Search for the cell housing the specified text and yield its (X, Y) center coordinate. 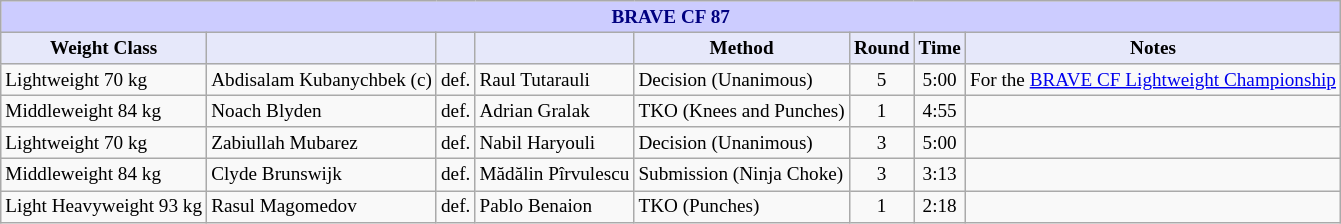
Weight Class (104, 48)
Submission (Ninja Choke) (742, 175)
Mădălin Pîrvulescu (554, 175)
Zabiullah Mubarez (322, 143)
Raul Tutarauli (554, 80)
5 (882, 80)
3:13 (940, 175)
Notes (1152, 48)
Nabil Haryouli (554, 143)
For the BRAVE CF Lightweight Championship (1152, 80)
4:55 (940, 111)
BRAVE CF 87 (671, 17)
Round (882, 48)
Time (940, 48)
TKO (Knees and Punches) (742, 111)
Rasul Magomedov (322, 206)
Noach Blyden (322, 111)
Pablo Benaion (554, 206)
Abdisalam Kubanychbek (c) (322, 80)
Adrian Gralak (554, 111)
Clyde Brunswijk (322, 175)
Method (742, 48)
TKO (Punches) (742, 206)
Light Heavyweight 93 kg (104, 206)
2:18 (940, 206)
